Extract the [x, y] coordinate from the center of the cell holding the provided text.  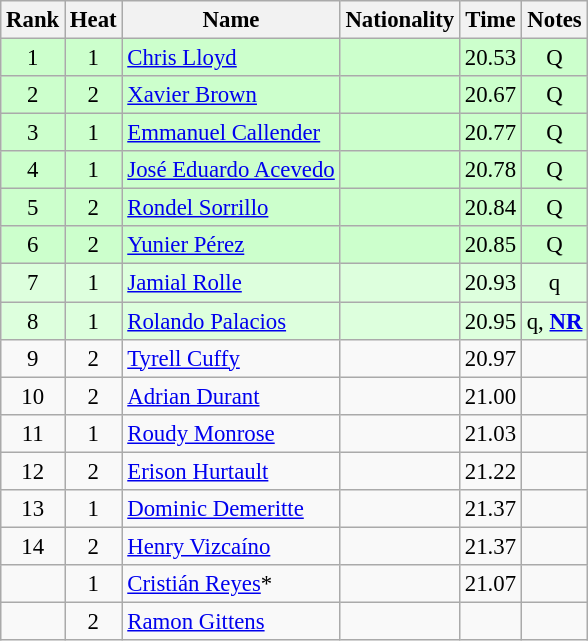
Henry Vizcaíno [231, 546]
Dominic Demeritte [231, 509]
20.84 [491, 208]
Ramon Gittens [231, 621]
20.78 [491, 170]
Nationality [400, 20]
Emmanuel Callender [231, 133]
Adrian Durant [231, 396]
Heat [94, 20]
21.07 [491, 584]
20.93 [491, 283]
14 [33, 546]
Rank [33, 20]
3 [33, 133]
13 [33, 509]
4 [33, 170]
6 [33, 245]
20.97 [491, 358]
Xavier Brown [231, 95]
Yunier Pérez [231, 245]
9 [33, 358]
20.95 [491, 321]
11 [33, 433]
Rolando Palacios [231, 321]
20.85 [491, 245]
Chris Lloyd [231, 58]
Notes [554, 20]
21.03 [491, 433]
Rondel Sorrillo [231, 208]
10 [33, 396]
8 [33, 321]
Erison Hurtault [231, 471]
Jamial Rolle [231, 283]
Tyrell Cuffy [231, 358]
21.00 [491, 396]
Roudy Monrose [231, 433]
José Eduardo Acevedo [231, 170]
Name [231, 20]
Time [491, 20]
q [554, 283]
20.67 [491, 95]
20.53 [491, 58]
20.77 [491, 133]
12 [33, 471]
21.22 [491, 471]
q, NR [554, 321]
5 [33, 208]
7 [33, 283]
Cristián Reyes* [231, 584]
